Output the (x, y) coordinate of the center of the cell containing the given text.  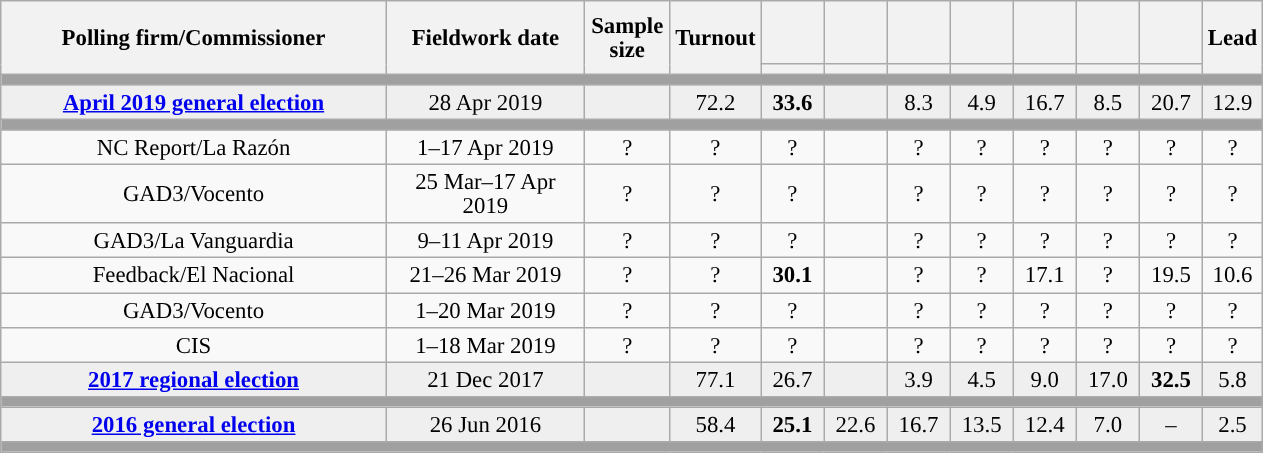
April 2019 general election (194, 102)
2017 regional election (194, 380)
2016 general election (194, 424)
8.5 (1108, 102)
21 Dec 2017 (485, 380)
12.9 (1232, 102)
7.0 (1108, 424)
12.4 (1044, 424)
Turnout (716, 38)
8.3 (918, 102)
25 Mar–17 Apr 2019 (485, 194)
Lead (1232, 38)
1–17 Apr 2019 (485, 148)
Fieldwork date (485, 38)
3.9 (918, 380)
26 Jun 2016 (485, 424)
5.8 (1232, 380)
13.5 (982, 424)
4.9 (982, 102)
GAD3/La Vanguardia (194, 242)
– (1170, 424)
58.4 (716, 424)
20.7 (1170, 102)
2.5 (1232, 424)
21–26 Mar 2019 (485, 276)
19.5 (1170, 276)
9.0 (1044, 380)
22.6 (856, 424)
28 Apr 2019 (485, 102)
30.1 (792, 276)
9–11 Apr 2019 (485, 242)
77.1 (716, 380)
CIS (194, 344)
26.7 (792, 380)
Sample size (627, 38)
10.6 (1232, 276)
72.2 (716, 102)
33.6 (792, 102)
25.1 (792, 424)
32.5 (1170, 380)
17.0 (1108, 380)
Feedback/El Nacional (194, 276)
4.5 (982, 380)
17.1 (1044, 276)
1–18 Mar 2019 (485, 344)
NC Report/La Razón (194, 148)
Polling firm/Commissioner (194, 38)
1–20 Mar 2019 (485, 310)
